Extract the (X, Y) coordinate from the center of the cell holding the provided text.  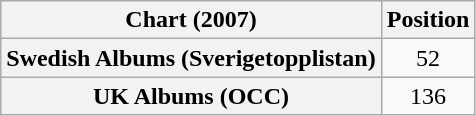
Chart (2007) (191, 20)
UK Albums (OCC) (191, 96)
52 (428, 58)
Swedish Albums (Sverigetopplistan) (191, 58)
Position (428, 20)
136 (428, 96)
